Search for the cell housing the specified text and yield its [x, y] center coordinate. 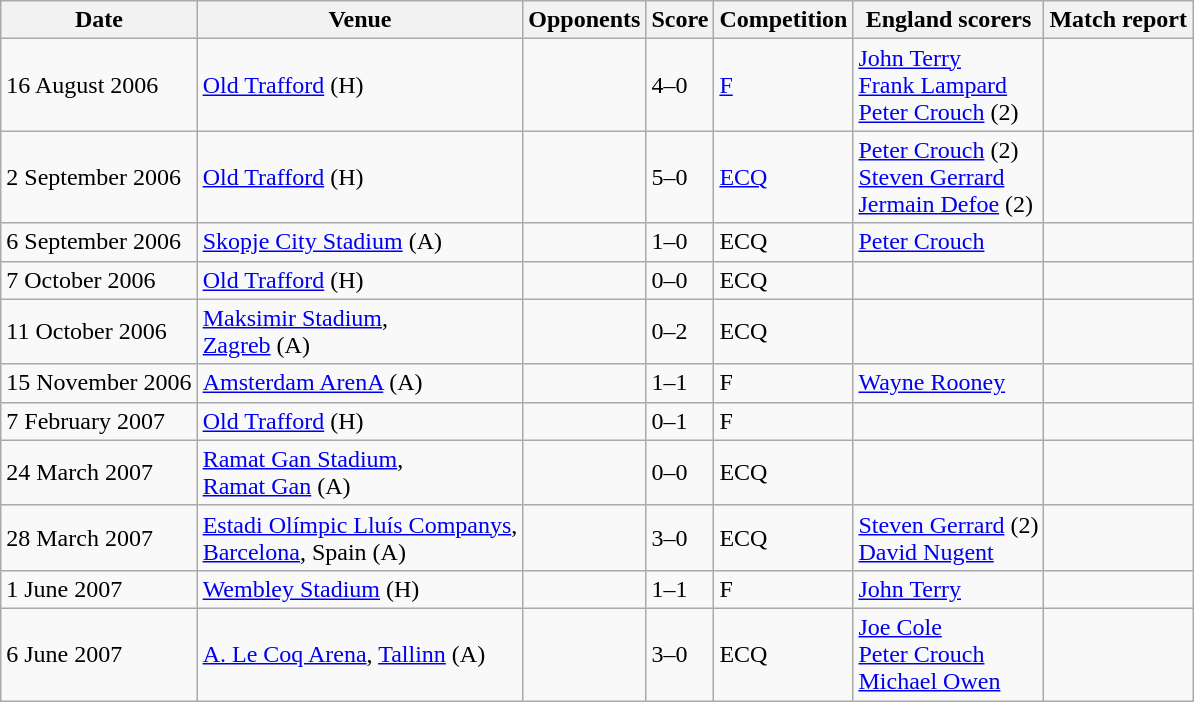
5–0 [680, 177]
1–0 [680, 242]
0–1 [680, 421]
Venue [360, 20]
28 March 2007 [99, 538]
24 March 2007 [99, 472]
Score [680, 20]
4–0 [680, 85]
16 August 2006 [99, 85]
1 June 2007 [99, 589]
7 February 2007 [99, 421]
Ramat Gan Stadium,Ramat Gan (A) [360, 472]
6 June 2007 [99, 654]
Steven Gerrard (2) David Nugent [948, 538]
15 November 2006 [99, 383]
11 October 2006 [99, 332]
7 October 2006 [99, 280]
Date [99, 20]
Peter Crouch (2) Steven Gerrard Jermain Defoe (2) [948, 177]
Amsterdam ArenA (A) [360, 383]
0–2 [680, 332]
Competition [784, 20]
England scorers [948, 20]
Skopje City Stadium (A) [360, 242]
John Terry Frank Lampard Peter Crouch (2) [948, 85]
Opponents [584, 20]
Estadi Olímpic Lluís Companys,Barcelona, Spain (A) [360, 538]
Peter Crouch [948, 242]
Joe Cole Peter Crouch Michael Owen [948, 654]
Wembley Stadium (H) [360, 589]
Wayne Rooney [948, 383]
2 September 2006 [99, 177]
Maksimir Stadium,Zagreb (A) [360, 332]
A. Le Coq Arena, Tallinn (A) [360, 654]
Match report [1118, 20]
6 September 2006 [99, 242]
John Terry [948, 589]
